Locate the cell with the specified text and output its [X, Y] center coordinate. 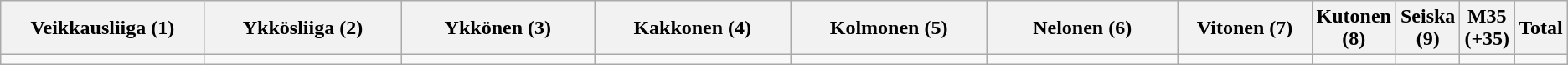
Nelonen (6) [1082, 28]
Kakkonen (4) [693, 28]
Total [1541, 28]
Seiska (9) [1427, 28]
Vitonen (7) [1245, 28]
Kolmonen (5) [889, 28]
M35 (+35) [1488, 28]
Veikkausliiga (1) [102, 28]
Ykkönen (3) [498, 28]
Kutonen (8) [1354, 28]
Ykkösliiga (2) [303, 28]
